Return the (X, Y) coordinate for the center point of the cell that contains the specified text.  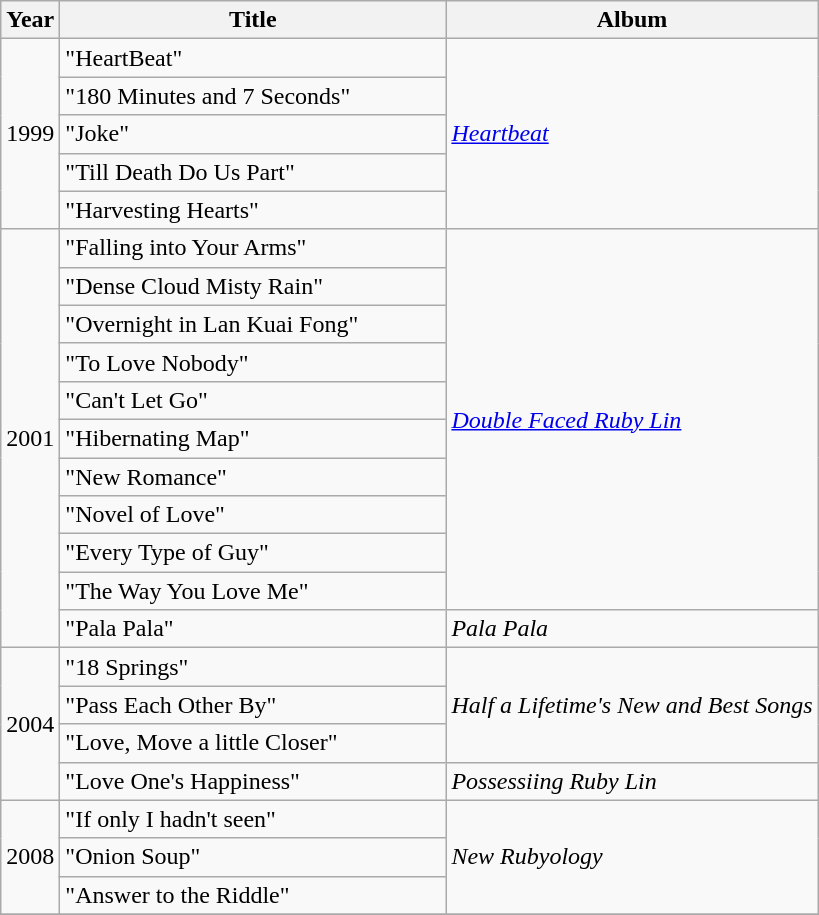
Year (30, 20)
"New Romance" (253, 477)
"18 Springs" (253, 667)
Title (253, 20)
2001 (30, 438)
"The Way You Love Me" (253, 591)
1999 (30, 134)
"180 Minutes and 7 Seconds" (253, 96)
"Joke" (253, 134)
Double Faced Ruby Lin (632, 420)
"If only I hadn't seen" (253, 819)
"HeartBeat" (253, 58)
Heartbeat (632, 134)
"Answer to the Riddle" (253, 895)
"Pala Pala" (253, 629)
Half a Lifetime's New and Best Songs (632, 705)
"Hibernating Map" (253, 438)
"Every Type of Guy" (253, 553)
"Harvesting Hearts" (253, 210)
"Dense Cloud Misty Rain" (253, 286)
"Falling into Your Arms" (253, 248)
"Pass Each Other By" (253, 705)
"Onion Soup" (253, 857)
Possessiing Ruby Lin (632, 781)
"To Love Nobody" (253, 362)
"Love, Move a little Closer" (253, 743)
"Till Death Do Us Part" (253, 172)
"Overnight in Lan Kuai Fong" (253, 324)
"Can't Let Go" (253, 400)
Pala Pala (632, 629)
"Love One's Happiness" (253, 781)
"Novel of Love" (253, 515)
2004 (30, 724)
Album (632, 20)
New Rubyology (632, 857)
2008 (30, 857)
